Capture the cell that displays the provided text and extract its (X, Y) central coordinate. 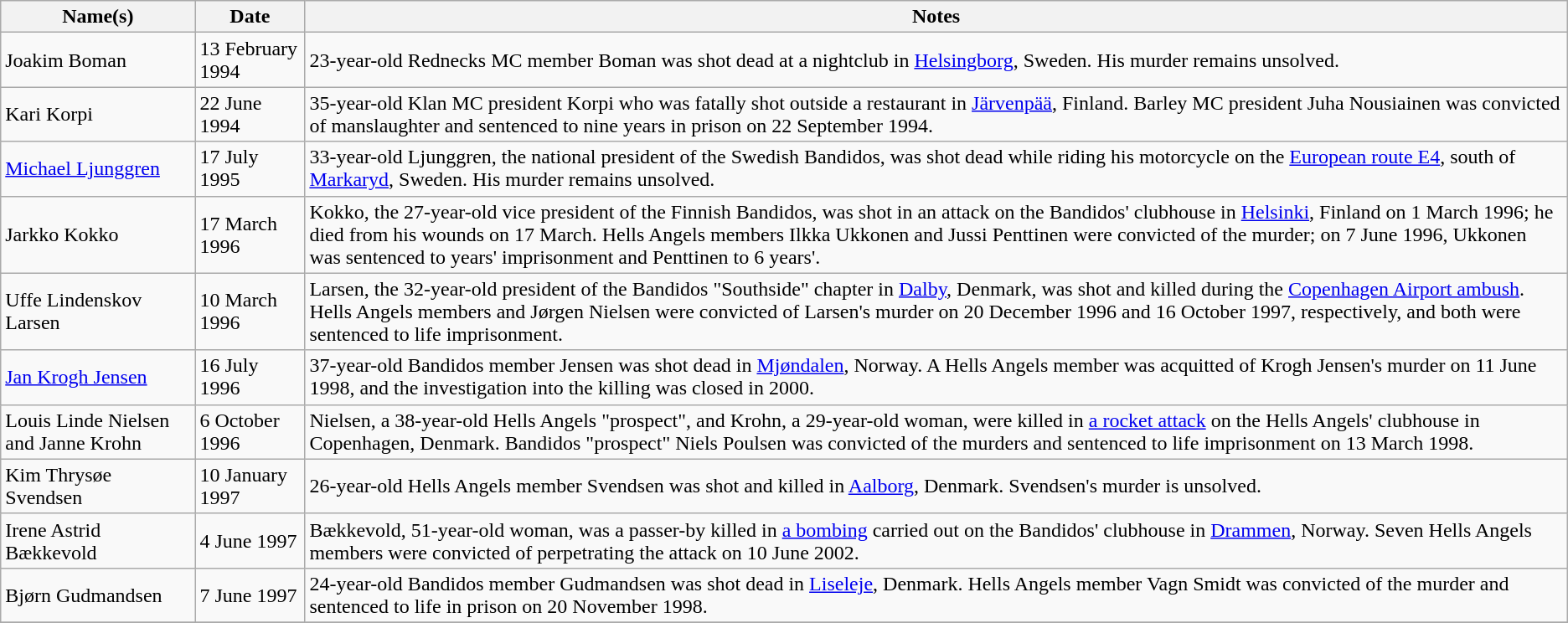
Irene Astrid Bækkevold (98, 541)
16 July 1996 (250, 377)
Michael Ljunggren (98, 169)
22 June 1994 (250, 114)
4 June 1997 (250, 541)
26-year-old Hells Angels member Svendsen was shot and killed in Aalborg, Denmark. Svendsen's murder is unsolved. (936, 486)
Name(s) (98, 17)
13 February 1994 (250, 60)
17 March 1996 (250, 234)
Louis Linde Nielsen and Janne Krohn (98, 432)
Notes (936, 17)
Kim Thrysøe Svendsen (98, 486)
Kari Korpi (98, 114)
Bjørn Gudmandsen (98, 595)
10 March 1996 (250, 311)
17 July 1995 (250, 169)
7 June 1997 (250, 595)
Uffe Lindenskov Larsen (98, 311)
Jarkko Kokko (98, 234)
Joakim Boman (98, 60)
Date (250, 17)
6 October 1996 (250, 432)
10 January 1997 (250, 486)
Jan Krogh Jensen (98, 377)
23-year-old Rednecks MC member Boman was shot dead at a nightclub in Helsingborg, Sweden. His murder remains unsolved. (936, 60)
